Locate the cell with the specified text and output its (X, Y) center coordinate. 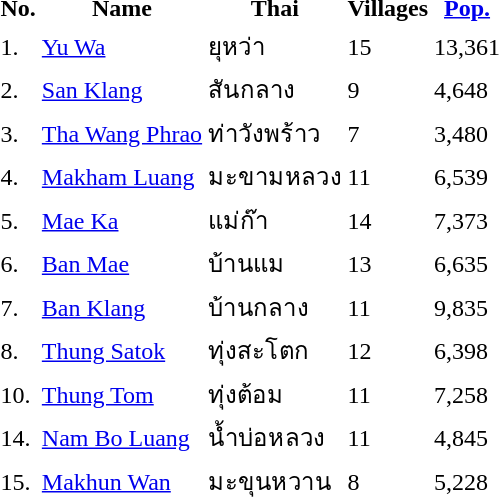
Ban Klang (122, 307)
Tha Wang Phrao (122, 133)
น้ำบ่อหลวง (275, 438)
7 (388, 133)
14 (388, 220)
บ้านกลาง (275, 307)
Ban Mae (122, 264)
แม่ก๊า (275, 220)
San Klang (122, 90)
15 (388, 46)
ท่าวังพร้าว (275, 133)
Yu Wa (122, 46)
12 (388, 350)
Thung Satok (122, 350)
Mae Ka (122, 220)
Thung Tom (122, 394)
ทุ่งสะโตก (275, 350)
13 (388, 264)
ยุหว่า (275, 46)
Nam Bo Luang (122, 438)
บ้านแม (275, 264)
Makham Luang (122, 176)
9 (388, 90)
ทุ่งต้อม (275, 394)
มะขามหลวง (275, 176)
สันกลาง (275, 90)
